Determine the [x, y] coordinate at the center of the cell enclosing the given text.  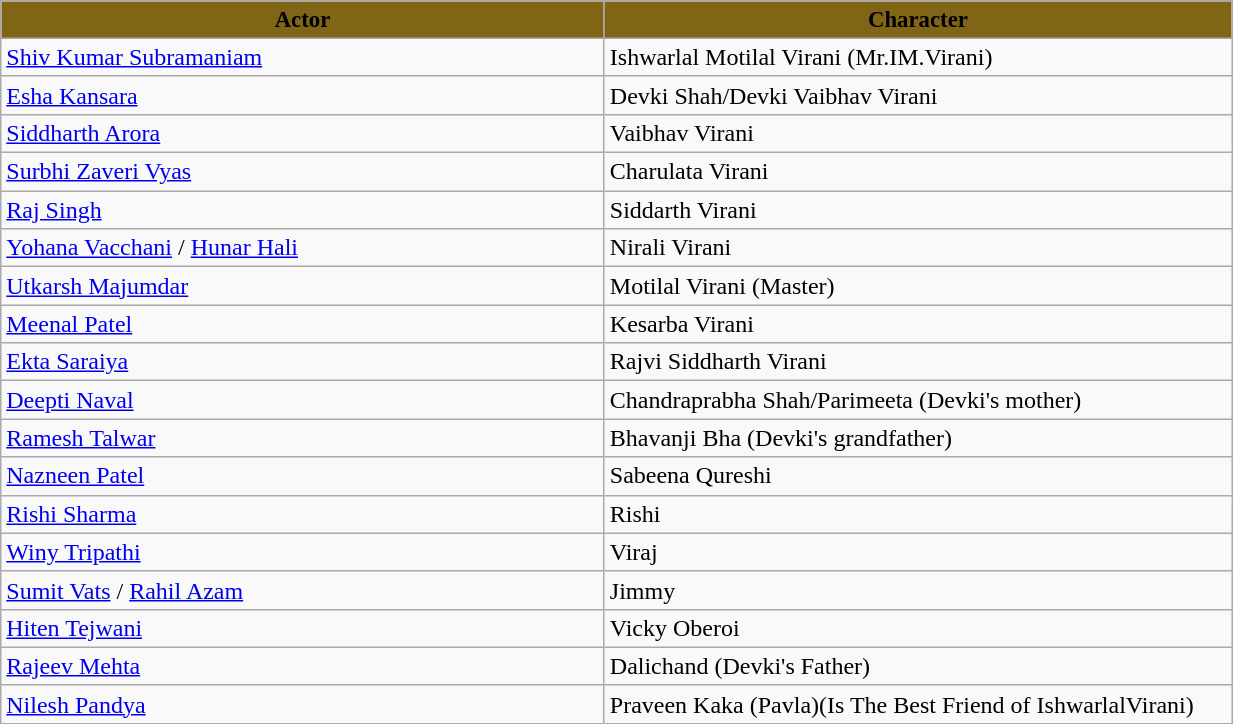
Rajvi Siddharth Virani [918, 362]
Chandraprabha Shah/Parimeeta (Devki's mother) [918, 400]
Dalichand (Devki's Father) [918, 666]
Sumit Vats / Rahil Azam [303, 590]
Nazneen Patel [303, 476]
Rajeev Mehta [303, 666]
Sabeena Qureshi [918, 476]
Bhavanji Bha (Devki's grandfather) [918, 438]
Rishi Sharma [303, 514]
Viraj [918, 552]
Ramesh Talwar [303, 438]
Winy Tripathi [303, 552]
Nirali Virani [918, 248]
Ishwarlal Motilal Virani (Mr.IM.Virani) [918, 57]
Utkarsh Majumdar [303, 286]
Vicky Oberoi [918, 628]
Esha Kansara [303, 95]
Shiv Kumar Subramaniam [303, 57]
Surbhi Zaveri Vyas [303, 172]
Motilal Virani (Master) [918, 286]
Hiten Tejwani [303, 628]
Jimmy [918, 590]
Siddharth Arora [303, 133]
Deepti Naval [303, 400]
Ekta Saraiya [303, 362]
Praveen Kaka (Pavla)(Is The Best Friend of IshwarlalVirani) [918, 704]
Devki Shah/Devki Vaibhav Virani [918, 95]
Raj Singh [303, 210]
Kesarba Virani [918, 324]
Meenal Patel [303, 324]
Charulata Virani [918, 172]
Character [918, 20]
Rishi [918, 514]
Nilesh Pandya [303, 704]
Siddarth Virani [918, 210]
Yohana Vacchani / Hunar Hali [303, 248]
Actor [303, 20]
Vaibhav Virani [918, 133]
